Provide the (X, Y) coordinate of the cell's center where the given text is located.  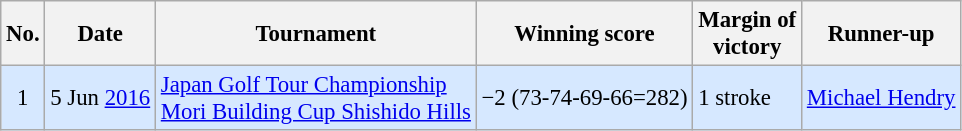
Tournament (316, 34)
1 (23, 98)
Winning score (584, 34)
5 Jun 2016 (100, 98)
Michael Hendry (882, 98)
Date (100, 34)
−2 (73-74-69-66=282) (584, 98)
No. (23, 34)
Margin ofvictory (748, 34)
Japan Golf Tour ChampionshipMori Building Cup Shishido Hills (316, 98)
Runner-up (882, 34)
1 stroke (748, 98)
